From the cell containing the given text, extract its center point as (X, Y) coordinate. 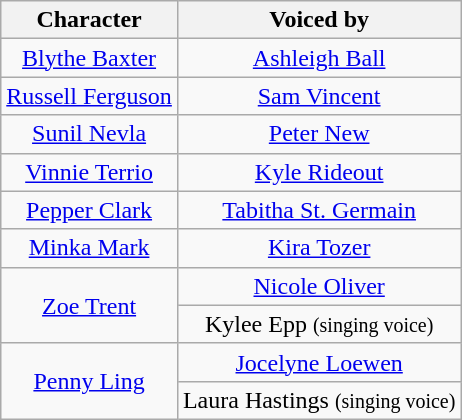
Kira Tozer (319, 248)
Jocelyne Loewen (319, 362)
Laura Hastings (singing voice) (319, 400)
Kylee Epp (singing voice) (319, 324)
Character (90, 20)
Ashleigh Ball (319, 58)
Sam Vincent (319, 96)
Vinnie Terrio (90, 172)
Pepper Clark (90, 210)
Penny Ling (90, 381)
Sunil Nevla (90, 134)
Tabitha St. Germain (319, 210)
Russell Ferguson (90, 96)
Blythe Baxter (90, 58)
Voiced by (319, 20)
Nicole Oliver (319, 286)
Zoe Trent (90, 305)
Minka Mark (90, 248)
Peter New (319, 134)
Kyle Rideout (319, 172)
